Locate the cell with the specified text and output its [x, y] center coordinate. 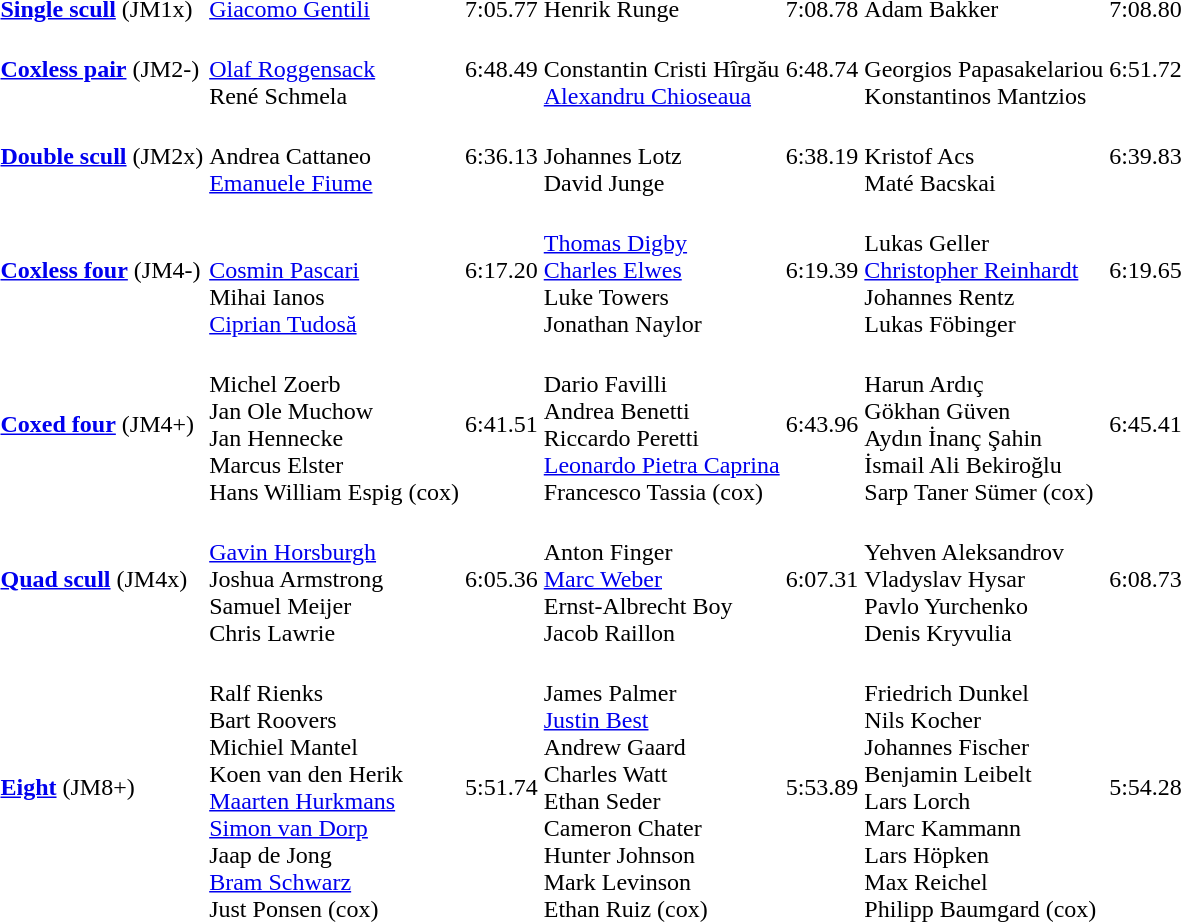
6:48.74 [822, 69]
Andrea CattaneoEmanuele Fiume [334, 156]
6:19.39 [822, 270]
6:17.20 [502, 270]
6:07.31 [822, 579]
Dario FavilliAndrea BenettiRiccardo PerettiLeonardo Pietra CaprinaFrancesco Tassia (cox) [662, 424]
6:05.36 [502, 579]
Georgios PapasakelariouKonstantinos Mantzios [984, 69]
Michel ZoerbJan Ole MuchowJan HenneckeMarcus ElsterHans William Espig (cox) [334, 424]
Lukas GellerChristopher ReinhardtJohannes RentzLukas Föbinger [984, 270]
Johannes LotzDavid Junge [662, 156]
6:41.51 [502, 424]
6:38.19 [822, 156]
Constantin Cristi HîrgăuAlexandru Chioseaua [662, 69]
Yehven AleksandrovVladyslav HysarPavlo YurchenkoDenis Kryvulia [984, 579]
Thomas DigbyCharles ElwesLuke TowersJonathan Naylor [662, 270]
Harun ArdıçGökhan GüvenAydın İnanç Şahinİsmail Ali BekiroğluSarp Taner Sümer (cox) [984, 424]
Cosmin PascariMihai IanosCiprian Tudosă [334, 270]
Kristof AcsMaté Bacskai [984, 156]
Gavin HorsburghJoshua ArmstrongSamuel MeijerChris Lawrie [334, 579]
Olaf RoggensackRené Schmela [334, 69]
6:48.49 [502, 69]
6:43.96 [822, 424]
Anton FingerMarc WeberErnst-Albrecht BoyJacob Raillon [662, 579]
6:36.13 [502, 156]
